Identify which cell holds the provided text, then report its (X, Y) central coordinate. 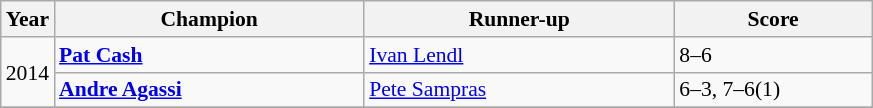
Champion (209, 19)
Ivan Lendl (519, 55)
Pete Sampras (519, 90)
Runner-up (519, 19)
8–6 (773, 55)
Andre Agassi (209, 90)
Score (773, 19)
Pat Cash (209, 55)
2014 (28, 72)
Year (28, 19)
6–3, 7–6(1) (773, 90)
